Detect which cell encompasses the target text, then output its (X, Y) center coordinate. 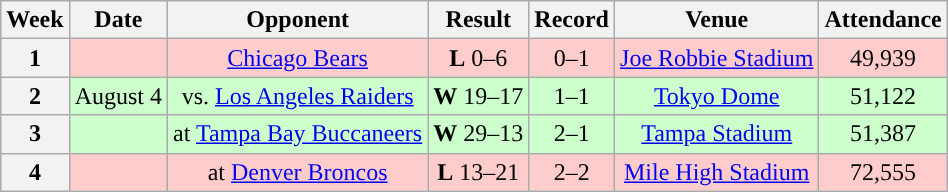
49,939 (883, 58)
1 (35, 58)
August 4 (118, 96)
at Tampa Bay Buccaneers (298, 134)
4 (35, 172)
Result (478, 20)
W 19–17 (478, 96)
0–1 (572, 58)
Record (572, 20)
Chicago Bears (298, 58)
Opponent (298, 20)
Tampa Stadium (717, 134)
L 0–6 (478, 58)
vs. Los Angeles Raiders (298, 96)
Venue (717, 20)
Joe Robbie Stadium (717, 58)
3 (35, 134)
1–1 (572, 96)
Mile High Stadium (717, 172)
2–1 (572, 134)
72,555 (883, 172)
51,122 (883, 96)
Tokyo Dome (717, 96)
2–2 (572, 172)
Week (35, 20)
Date (118, 20)
Attendance (883, 20)
2 (35, 96)
L 13–21 (478, 172)
51,387 (883, 134)
W 29–13 (478, 134)
at Denver Broncos (298, 172)
